Search for the cell housing the specified text and yield its [X, Y] center coordinate. 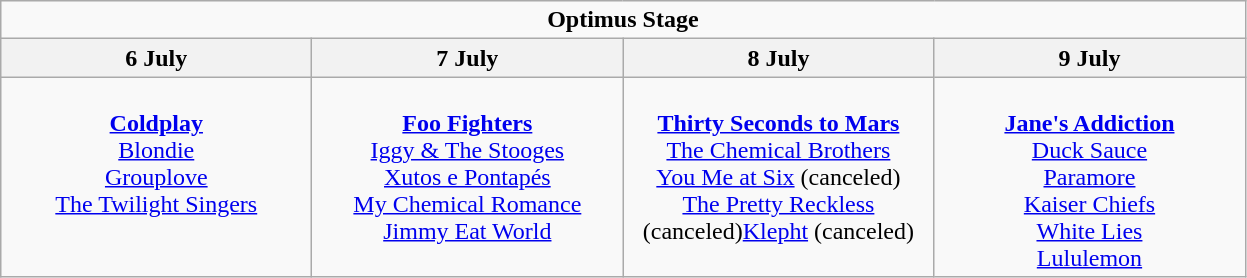
6 July [156, 58]
9 July [1090, 58]
ColdplayBlondieGrouploveThe Twilight Singers [156, 177]
Jane's AddictionDuck SauceParamoreKaiser ChiefsWhite LiesLululemon [1090, 177]
Foo FightersIggy & The StoogesXutos e PontapésMy Chemical RomanceJimmy Eat World [468, 177]
Thirty Seconds to MarsThe Chemical BrothersYou Me at Six (canceled)The Pretty Reckless (canceled)Klepht (canceled) [778, 177]
7 July [468, 58]
8 July [778, 58]
Optimus Stage [623, 20]
